From the cell containing the given text, extract its center point as [x, y] coordinate. 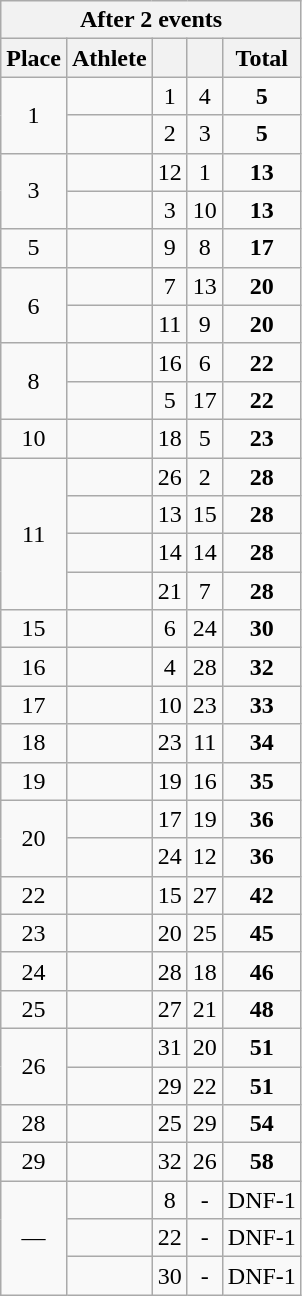
45 [262, 933]
Athlete [109, 58]
35 [262, 781]
42 [262, 895]
Place [34, 58]
31 [170, 1047]
After 2 events [152, 20]
54 [262, 1124]
58 [262, 1162]
— [34, 1238]
33 [262, 705]
34 [262, 743]
46 [262, 971]
48 [262, 1009]
Total [262, 58]
